Extract the [x, y] coordinate from the center of the cell holding the provided text.  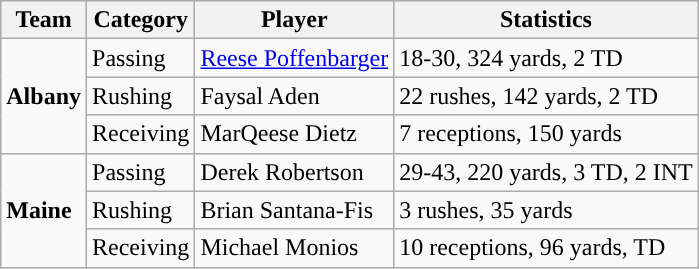
22 rushes, 142 yards, 2 TD [546, 96]
Brian Santana-Fis [294, 210]
Albany [44, 96]
Michael Monios [294, 248]
MarQeese Dietz [294, 134]
Category [141, 20]
Team [44, 20]
18-30, 324 yards, 2 TD [546, 58]
29-43, 220 yards, 3 TD, 2 INT [546, 172]
Player [294, 20]
Statistics [546, 20]
7 receptions, 150 yards [546, 134]
3 rushes, 35 yards [546, 210]
Reese Poffenbarger [294, 58]
Maine [44, 210]
10 receptions, 96 yards, TD [546, 248]
Faysal Aden [294, 96]
Derek Robertson [294, 172]
